Detect which cell encompasses the target text, then output its (x, y) center coordinate. 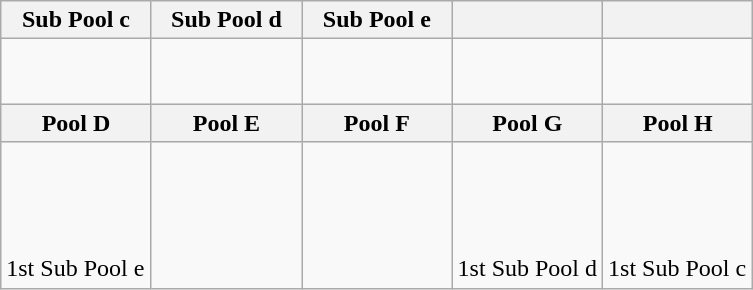
1st Sub Pool d (527, 215)
Pool H (678, 123)
Pool D (76, 123)
1st Sub Pool e (76, 215)
Pool E (226, 123)
Sub Pool c (76, 20)
1st Sub Pool c (678, 215)
Sub Pool d (226, 20)
Pool G (527, 123)
Pool F (377, 123)
Sub Pool e (377, 20)
